Determine the [X, Y] coordinate at the center of the cell enclosing the given text.  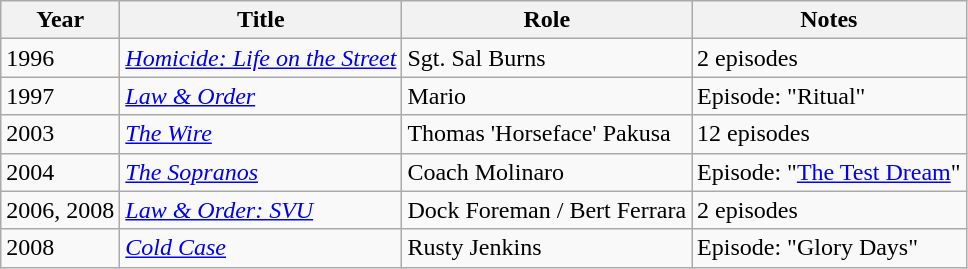
Homicide: Life on the Street [261, 58]
Thomas 'Horseface' Pakusa [547, 134]
Law & Order [261, 96]
Mario [547, 96]
Role [547, 20]
2008 [60, 248]
Dock Foreman / Bert Ferrara [547, 210]
Episode: "The Test Dream" [829, 172]
2004 [60, 172]
Notes [829, 20]
The Wire [261, 134]
12 episodes [829, 134]
Year [60, 20]
2003 [60, 134]
Coach Molinaro [547, 172]
Episode: "Ritual" [829, 96]
Episode: "Glory Days" [829, 248]
1996 [60, 58]
Rusty Jenkins [547, 248]
Cold Case [261, 248]
1997 [60, 96]
2006, 2008 [60, 210]
The Sopranos [261, 172]
Law & Order: SVU [261, 210]
Title [261, 20]
Sgt. Sal Burns [547, 58]
